Locate the cell with the specified text and output its (X, Y) center coordinate. 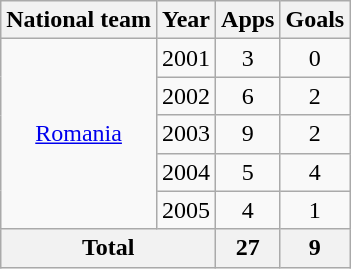
3 (248, 58)
2003 (186, 134)
1 (315, 210)
2002 (186, 96)
Apps (248, 20)
27 (248, 248)
5 (248, 172)
Goals (315, 20)
Year (186, 20)
2005 (186, 210)
National team (79, 20)
Total (108, 248)
0 (315, 58)
2001 (186, 58)
Romania (79, 134)
2004 (186, 172)
6 (248, 96)
